Find where the given text appears and provide that cell's center as (X, Y) coordinate. 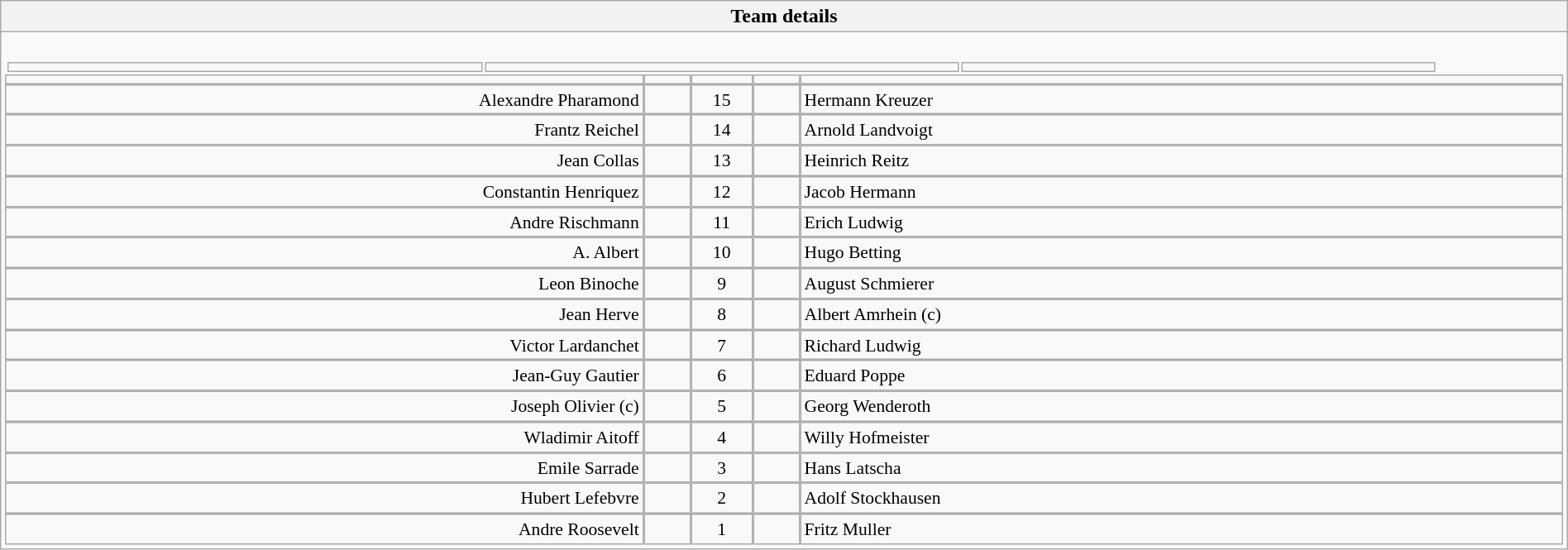
Jean Collas (324, 160)
9 (721, 283)
14 (721, 131)
13 (721, 160)
Alexandre Pharamond (324, 99)
Andre Roosevelt (324, 529)
Hubert Lefebvre (324, 498)
Richard Ludwig (1181, 346)
Willy Hofmeister (1181, 437)
Georg Wenderoth (1181, 407)
Constantin Henriquez (324, 192)
4 (721, 437)
Adolf Stockhausen (1181, 498)
1 (721, 529)
15 (721, 99)
Leon Binoche (324, 283)
Jean-Guy Gautier (324, 375)
Hermann Kreuzer (1181, 99)
Heinrich Reitz (1181, 160)
Jean Herve (324, 314)
7 (721, 346)
3 (721, 468)
A. Albert (324, 253)
Hugo Betting (1181, 253)
Andre Rischmann (324, 222)
Albert Amrhein (c) (1181, 314)
Wladimir Aitoff (324, 437)
11 (721, 222)
Arnold Landvoigt (1181, 131)
Erich Ludwig (1181, 222)
Fritz Muller (1181, 529)
8 (721, 314)
10 (721, 253)
Hans Latscha (1181, 468)
12 (721, 192)
Eduard Poppe (1181, 375)
6 (721, 375)
Joseph Olivier (c) (324, 407)
August Schmierer (1181, 283)
Victor Lardanchet (324, 346)
Emile Sarrade (324, 468)
2 (721, 498)
Jacob Hermann (1181, 192)
5 (721, 407)
Team details (784, 17)
Frantz Reichel (324, 131)
